Pinpoint the cell where the given text exists, returning its (x, y) midpoint coordinate. 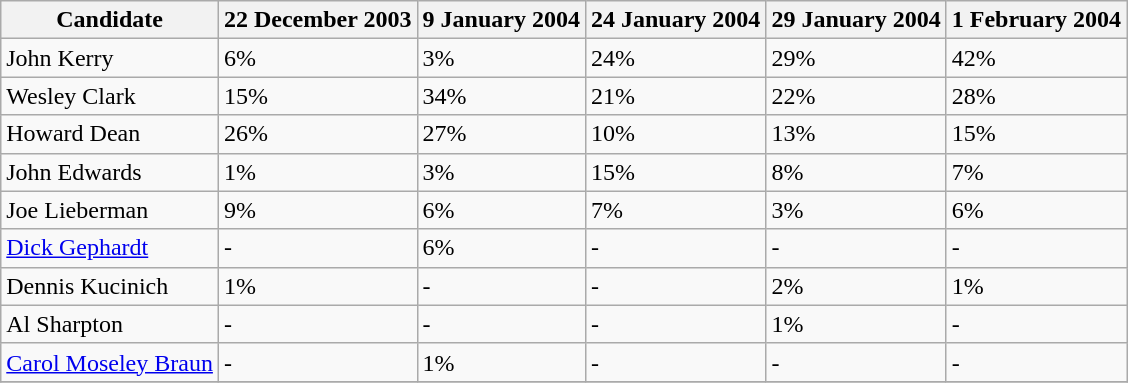
John Kerry (110, 58)
28% (1036, 96)
Al Sharpton (110, 324)
21% (675, 96)
1 February 2004 (1036, 20)
9 January 2004 (501, 20)
8% (856, 172)
Dick Gephardt (110, 248)
13% (856, 134)
22% (856, 96)
26% (318, 134)
Dennis Kucinich (110, 286)
Howard Dean (110, 134)
John Edwards (110, 172)
Joe Lieberman (110, 210)
22 December 2003 (318, 20)
Candidate (110, 20)
Carol Moseley Braun (110, 362)
10% (675, 134)
24 January 2004 (675, 20)
24% (675, 58)
9% (318, 210)
29 January 2004 (856, 20)
27% (501, 134)
2% (856, 286)
29% (856, 58)
42% (1036, 58)
Wesley Clark (110, 96)
34% (501, 96)
